Determine the [X, Y] coordinate at the center of the cell enclosing the given text.  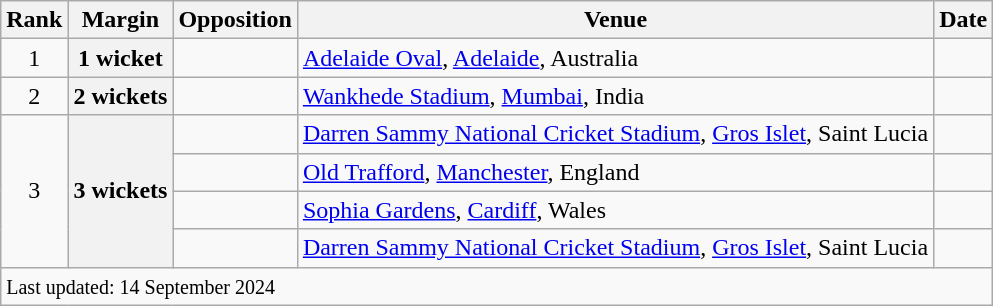
Last updated: 14 September 2024 [497, 286]
Adelaide Oval, Adelaide, Australia [615, 58]
3 wickets [120, 191]
Margin [120, 20]
Rank [34, 20]
2 [34, 96]
2 wickets [120, 96]
3 [34, 191]
Sophia Gardens, Cardiff, Wales [615, 210]
Wankhede Stadium, Mumbai, India [615, 96]
1 [34, 58]
Venue [615, 20]
Opposition [235, 20]
Date [964, 20]
1 wicket [120, 58]
Old Trafford, Manchester, England [615, 172]
